Provide the (x, y) coordinate of the cell's center where the given text is located.  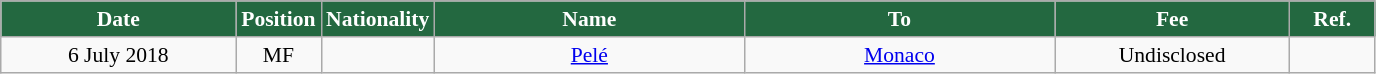
MF (278, 55)
6 July 2018 (118, 55)
Position (278, 19)
Fee (1172, 19)
Date (118, 19)
Name (589, 19)
Undisclosed (1172, 55)
Nationality (378, 19)
To (899, 19)
Pelé (589, 55)
Ref. (1332, 19)
Monaco (899, 55)
